Detect which cell encompasses the target text, then output its (X, Y) center coordinate. 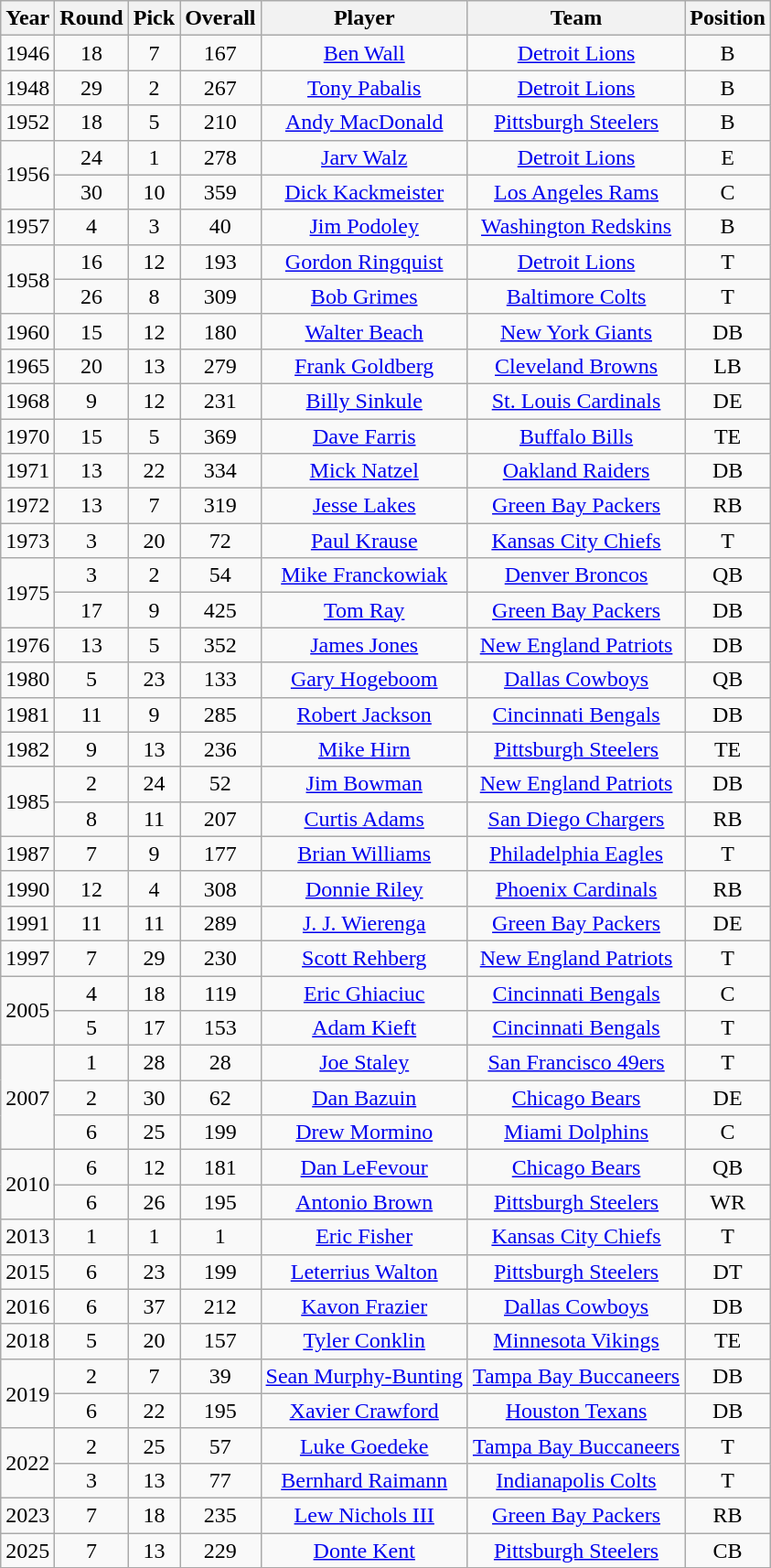
181 (220, 1167)
Drew Mormino (364, 1133)
Andy MacDonald (364, 123)
Adam Kieft (364, 1028)
Buffalo Bills (576, 436)
Baltimore Colts (576, 296)
10 (154, 192)
319 (220, 506)
Philadelphia Eagles (576, 854)
278 (220, 157)
1958 (27, 279)
Miami Dolphins (576, 1133)
Gordon Ringquist (364, 262)
James Jones (364, 645)
Lew Nichols III (364, 1515)
Cleveland Browns (576, 366)
2023 (27, 1515)
Frank Goldberg (364, 366)
1956 (27, 175)
1948 (27, 88)
Scott Rehberg (364, 958)
231 (220, 401)
40 (220, 227)
1982 (27, 749)
1985 (27, 801)
157 (220, 1341)
Joe Staley (364, 1063)
1981 (27, 714)
1960 (27, 331)
1997 (27, 958)
369 (220, 436)
2010 (27, 1185)
Leterrius Walton (364, 1272)
Indianapolis Colts (576, 1480)
Eric Ghiaciuc (364, 993)
133 (220, 680)
Mike Franckowiak (364, 575)
Sean Murphy-Bunting (364, 1376)
2015 (27, 1272)
359 (220, 192)
Jesse Lakes (364, 506)
334 (220, 471)
308 (220, 888)
1980 (27, 680)
Mick Natzel (364, 471)
212 (220, 1306)
San Diego Chargers (576, 819)
193 (220, 262)
1975 (27, 593)
1965 (27, 366)
352 (220, 645)
Antonio Brown (364, 1202)
2007 (27, 1098)
Dan LeFevour (364, 1167)
Dan Bazuin (364, 1098)
236 (220, 749)
1952 (27, 123)
1972 (27, 506)
289 (220, 923)
Minnesota Vikings (576, 1341)
E (728, 157)
119 (220, 993)
2005 (27, 1010)
2025 (27, 1551)
Tyler Conklin (364, 1341)
Donnie Riley (364, 888)
Oakland Raiders (576, 471)
39 (220, 1376)
425 (220, 610)
177 (220, 854)
1971 (27, 471)
Mike Hirn (364, 749)
62 (220, 1098)
Phoenix Cardinals (576, 888)
Player (364, 18)
Xavier Crawford (364, 1411)
180 (220, 331)
Dave Farris (364, 436)
Robert Jackson (364, 714)
Round (91, 18)
Jim Bowman (364, 784)
2018 (27, 1341)
Dick Kackmeister (364, 192)
235 (220, 1515)
Los Angeles Rams (576, 192)
Tony Pabalis (364, 88)
DT (728, 1272)
54 (220, 575)
Walter Beach (364, 331)
San Francisco 49ers (576, 1063)
1973 (27, 541)
230 (220, 958)
229 (220, 1551)
37 (154, 1306)
2019 (27, 1393)
Tom Ray (364, 610)
Gary Hogeboom (364, 680)
153 (220, 1028)
J. J. Wierenga (364, 923)
Ben Wall (364, 53)
Jarv Walz (364, 157)
267 (220, 88)
Washington Redskins (576, 227)
Bernhard Raimann (364, 1480)
Curtis Adams (364, 819)
279 (220, 366)
210 (220, 123)
LB (728, 366)
2016 (27, 1306)
2022 (27, 1463)
1987 (27, 854)
Bob Grimes (364, 296)
1976 (27, 645)
Luke Goedeke (364, 1445)
Eric Fisher (364, 1237)
CB (728, 1551)
Position (728, 18)
Donte Kent (364, 1551)
57 (220, 1445)
Overall (220, 18)
1957 (27, 227)
Brian Williams (364, 854)
77 (220, 1480)
Denver Broncos (576, 575)
St. Louis Cardinals (576, 401)
Pick (154, 18)
WR (728, 1202)
Team (576, 18)
167 (220, 53)
1946 (27, 53)
1970 (27, 436)
Billy Sinkule (364, 401)
16 (91, 262)
207 (220, 819)
Paul Krause (364, 541)
52 (220, 784)
1968 (27, 401)
Year (27, 18)
1990 (27, 888)
Kavon Frazier (364, 1306)
Houston Texans (576, 1411)
72 (220, 541)
285 (220, 714)
New York Giants (576, 331)
1991 (27, 923)
2013 (27, 1237)
309 (220, 296)
Jim Podoley (364, 227)
